Locate the cell with the specified text and output its (x, y) center coordinate. 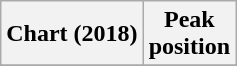
Chart (2018) (72, 34)
Peak position (189, 34)
